Identify which cell holds the provided text, then report its (X, Y) central coordinate. 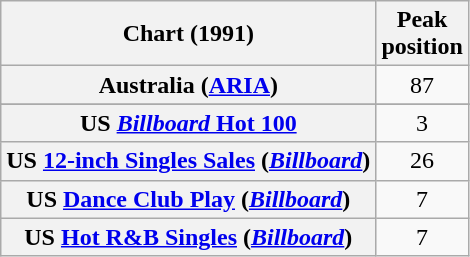
US Hot R&B Singles (Billboard) (188, 237)
Chart (1991) (188, 34)
US Dance Club Play (Billboard) (188, 199)
US Billboard Hot 100 (188, 123)
3 (422, 123)
26 (422, 161)
Australia (ARIA) (188, 85)
Peakposition (422, 34)
US 12-inch Singles Sales (Billboard) (188, 161)
87 (422, 85)
